Return the (x, y) coordinate for the center point of the cell that contains the specified text.  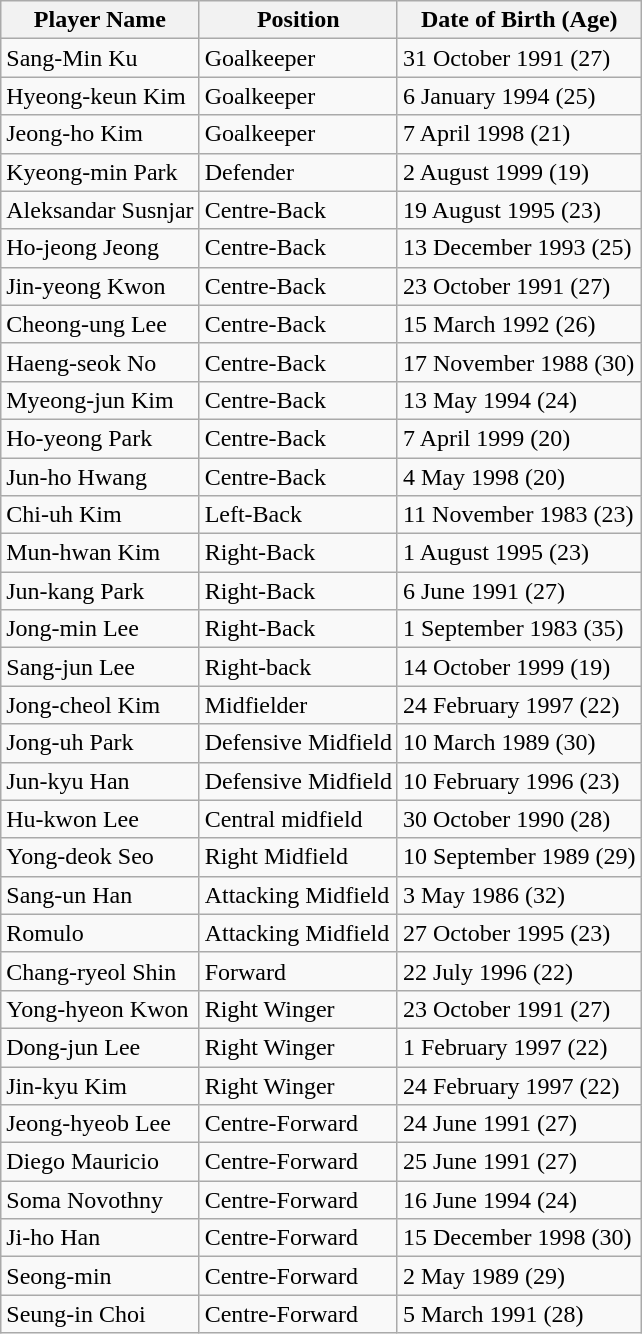
3 May 1986 (32) (519, 895)
Cheong-ung Lee (100, 324)
25 June 1991 (27) (519, 1162)
Yong-deok Seo (100, 857)
10 September 1989 (29) (519, 857)
14 October 1999 (19) (519, 667)
16 June 1994 (24) (519, 1200)
5 March 1991 (28) (519, 1314)
6 June 1991 (27) (519, 591)
4 May 1998 (20) (519, 477)
Jong-uh Park (100, 743)
7 April 1999 (20) (519, 438)
Central midfield (298, 819)
Jeong-ho Kim (100, 134)
Jun-kang Park (100, 591)
Jong-cheol Kim (100, 705)
10 March 1989 (30) (519, 743)
Diego Mauricio (100, 1162)
Forward (298, 971)
Hu-kwon Lee (100, 819)
2 August 1999 (19) (519, 172)
15 December 1998 (30) (519, 1238)
6 January 1994 (25) (519, 96)
Dong-jun Lee (100, 1047)
Mun-hwan Kim (100, 553)
19 August 1995 (23) (519, 210)
Jun-ho Hwang (100, 477)
7 April 1998 (21) (519, 134)
Jeong-hyeob Lee (100, 1124)
1 August 1995 (23) (519, 553)
Soma Novothny (100, 1200)
Ho-jeong Jeong (100, 248)
Right Midfield (298, 857)
Jun-kyu Han (100, 781)
Position (298, 20)
Seong-min (100, 1276)
13 December 1993 (25) (519, 248)
Defender (298, 172)
15 March 1992 (26) (519, 324)
24 June 1991 (27) (519, 1124)
22 July 1996 (22) (519, 971)
Right-back (298, 667)
Chang-ryeol Shin (100, 971)
Aleksandar Susnjar (100, 210)
Jong-min Lee (100, 629)
1 February 1997 (22) (519, 1047)
Date of Birth (Age) (519, 20)
Chi-uh Kim (100, 515)
27 October 1995 (23) (519, 933)
Hyeong-keun Kim (100, 96)
10 February 1996 (23) (519, 781)
Jin-yeong Kwon (100, 286)
Player Name (100, 20)
30 October 1990 (28) (519, 819)
Yong-hyeon Kwon (100, 1009)
Sang-jun Lee (100, 667)
Sang-un Han (100, 895)
17 November 1988 (30) (519, 362)
Sang-Min Ku (100, 58)
Ji-ho Han (100, 1238)
2 May 1989 (29) (519, 1276)
31 October 1991 (27) (519, 58)
Left-Back (298, 515)
Seung-in Choi (100, 1314)
Haeng-seok No (100, 362)
Romulo (100, 933)
Midfielder (298, 705)
13 May 1994 (24) (519, 400)
Ho-yeong Park (100, 438)
Kyeong-min Park (100, 172)
Jin-kyu Kim (100, 1085)
11 November 1983 (23) (519, 515)
Myeong-jun Kim (100, 400)
1 September 1983 (35) (519, 629)
